Pinpoint the cell where the given text exists, returning its (X, Y) midpoint coordinate. 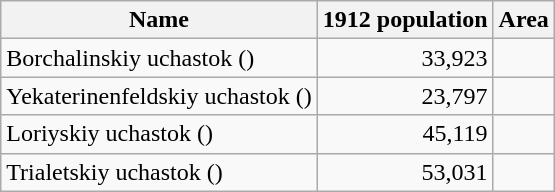
Yekaterinenfeldskiy uchastok () (160, 96)
Area (524, 20)
45,119 (405, 134)
Borchalinskiy uchastok () (160, 58)
Loriyskiy uchastok () (160, 134)
Name (160, 20)
33,923 (405, 58)
Trialetskiy uchastok () (160, 172)
1912 population (405, 20)
23,797 (405, 96)
53,031 (405, 172)
